Determine the [X, Y] coordinate at the center of the cell enclosing the given text.  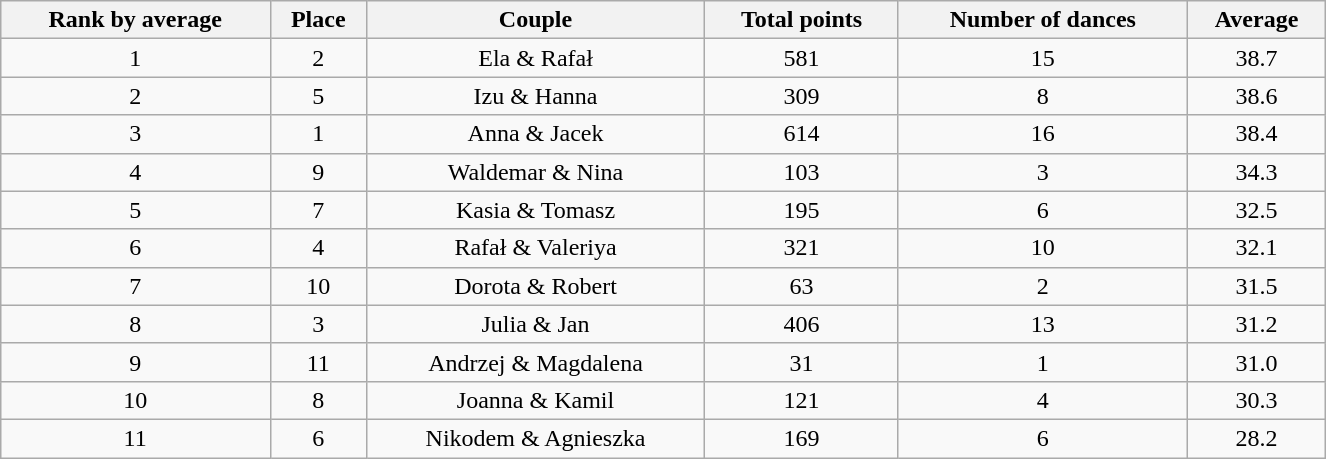
121 [802, 400]
195 [802, 210]
15 [1042, 58]
Place [318, 20]
581 [802, 58]
38.4 [1256, 134]
Average [1256, 20]
31.0 [1256, 362]
34.3 [1256, 172]
169 [802, 438]
32.1 [1256, 248]
614 [802, 134]
38.6 [1256, 96]
321 [802, 248]
Ela & Rafał [535, 58]
13 [1042, 324]
28.2 [1256, 438]
16 [1042, 134]
309 [802, 96]
Rank by average [135, 20]
103 [802, 172]
31.2 [1256, 324]
32.5 [1256, 210]
Waldemar & Nina [535, 172]
Nikodem & Agnieszka [535, 438]
Rafał & Valeriya [535, 248]
Joanna & Kamil [535, 400]
38.7 [1256, 58]
Dorota & Robert [535, 286]
Julia & Jan [535, 324]
406 [802, 324]
31 [802, 362]
Andrzej & Magdalena [535, 362]
Couple [535, 20]
Number of dances [1042, 20]
63 [802, 286]
Total points [802, 20]
Anna & Jacek [535, 134]
30.3 [1256, 400]
Kasia & Tomasz [535, 210]
Izu & Hanna [535, 96]
31.5 [1256, 286]
